Provide the (x, y) coordinate of the cell's center where the given text is located.  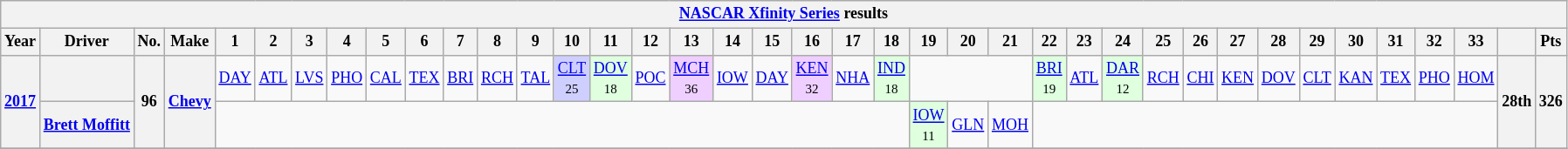
28 (1278, 42)
DOV18 (610, 78)
30 (1356, 42)
8 (498, 42)
CAL (386, 78)
12 (650, 42)
33 (1475, 42)
LVS (309, 78)
Pts (1551, 42)
1 (235, 42)
28th (1517, 101)
13 (691, 42)
16 (812, 42)
KEN (1238, 78)
26 (1200, 42)
7 (461, 42)
NHA (853, 78)
22 (1049, 42)
MCH36 (691, 78)
CHI (1200, 78)
POC (650, 78)
IND18 (892, 78)
23 (1084, 42)
31 (1396, 42)
3 (309, 42)
Chevy (189, 101)
DOV (1278, 78)
IOW (733, 78)
27 (1238, 42)
NASCAR Xfinity Series results (784, 14)
32 (1434, 42)
DAR12 (1123, 78)
4 (347, 42)
9 (535, 42)
2017 (21, 101)
11 (610, 42)
14 (733, 42)
18 (892, 42)
5 (386, 42)
6 (424, 42)
Driver (86, 42)
15 (772, 42)
10 (571, 42)
17 (853, 42)
BRI (461, 78)
Make (189, 42)
Year (21, 42)
HOM (1475, 78)
326 (1551, 101)
Brett Moffitt (86, 125)
21 (1011, 42)
19 (929, 42)
GLN (968, 125)
CLT (1317, 78)
TAL (535, 78)
24 (1123, 42)
IOW11 (929, 125)
96 (148, 101)
CLT25 (571, 78)
KAN (1356, 78)
29 (1317, 42)
MOH (1011, 125)
KEN32 (812, 78)
BRI19 (1049, 78)
20 (968, 42)
2 (273, 42)
No. (148, 42)
25 (1163, 42)
